Provide the [X, Y] coordinate of the cell's center where the given text is located.  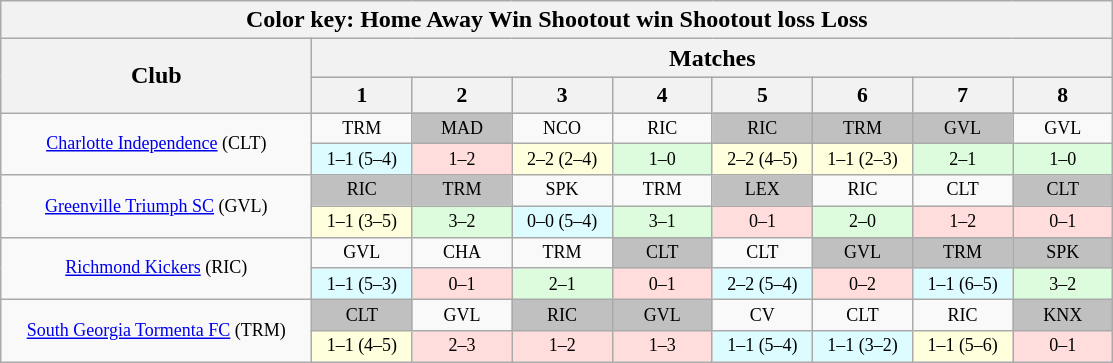
1–1 (4–5) [362, 346]
1–1 (3–5) [362, 222]
NCO [562, 128]
KNX [1063, 316]
2–3 [462, 346]
1–1 (6–5) [963, 284]
Greenville Triumph SC (GVL) [156, 206]
3 [562, 95]
Charlotte Independence (CLT) [156, 143]
Club [156, 76]
1–3 [662, 346]
2–2 (4–5) [762, 160]
2–0 [862, 222]
0–0 (5–4) [562, 222]
CHA [462, 252]
1–1 (3–2) [862, 346]
5 [762, 95]
2–2 (2–4) [562, 160]
South Georgia Tormenta FC (TRM) [156, 331]
4 [662, 95]
6 [862, 95]
3–1 [662, 222]
Color key: Home Away Win Shootout win Shootout loss Loss [557, 20]
0–2 [862, 284]
2–2 (5–4) [762, 284]
2 [462, 95]
1–1 (2–3) [862, 160]
Richmond Kickers (RIC) [156, 268]
CV [762, 316]
8 [1063, 95]
1 [362, 95]
7 [963, 95]
Matches [712, 58]
1–1 (5–3) [362, 284]
LEX [762, 190]
MAD [462, 128]
1–1 (5–6) [963, 346]
